For the text-containing cell, return its midpoint in [x, y] coordinate format. 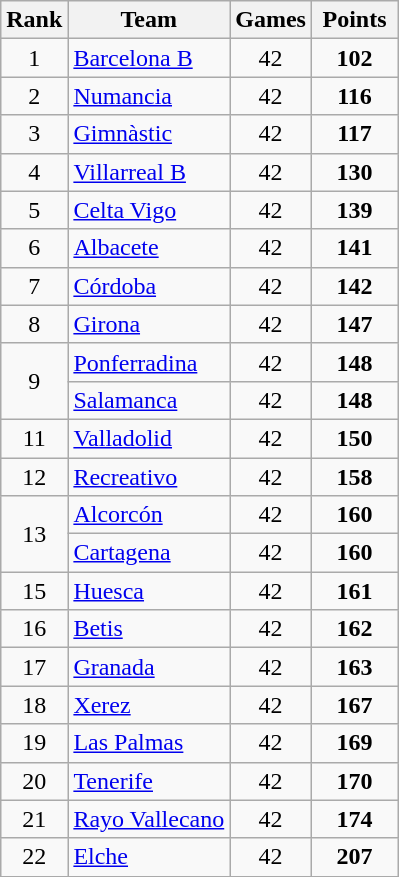
Games [271, 20]
150 [354, 438]
Rayo Vallecano [149, 819]
19 [34, 743]
Girona [149, 324]
16 [34, 629]
Albacete [149, 248]
Huesca [149, 591]
170 [354, 781]
Villarreal B [149, 172]
Ponferradina [149, 362]
Elche [149, 857]
2 [34, 96]
142 [354, 286]
8 [34, 324]
169 [354, 743]
3 [34, 134]
13 [34, 534]
Valladolid [149, 438]
158 [354, 477]
Gimnàstic [149, 134]
5 [34, 210]
141 [354, 248]
20 [34, 781]
7 [34, 286]
Celta Vigo [149, 210]
Salamanca [149, 400]
Granada [149, 667]
Recreativo [149, 477]
167 [354, 705]
6 [34, 248]
117 [354, 134]
21 [34, 819]
Betis [149, 629]
1 [34, 58]
17 [34, 667]
Cartagena [149, 553]
163 [354, 667]
Rank [34, 20]
130 [354, 172]
Alcorcón [149, 515]
11 [34, 438]
139 [354, 210]
147 [354, 324]
12 [34, 477]
Las Palmas [149, 743]
18 [34, 705]
161 [354, 591]
Team [149, 20]
162 [354, 629]
174 [354, 819]
102 [354, 58]
Tenerife [149, 781]
22 [34, 857]
207 [354, 857]
Barcelona B [149, 58]
4 [34, 172]
116 [354, 96]
Córdoba [149, 286]
15 [34, 591]
Points [354, 20]
Xerez [149, 705]
9 [34, 381]
Numancia [149, 96]
